For the text-containing cell, return its midpoint in [x, y] coordinate format. 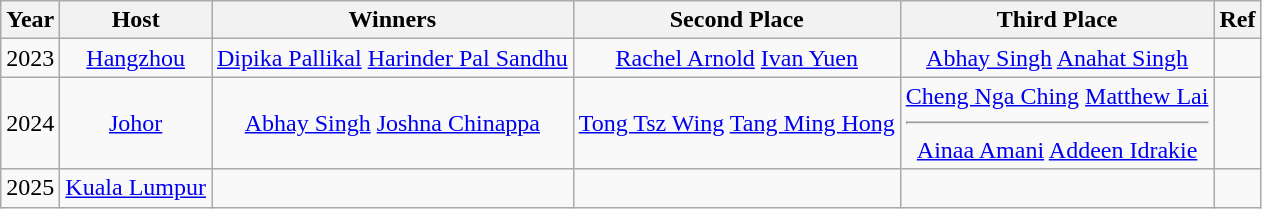
Abhay Singh Joshna Chinappa [393, 123]
Third Place [1057, 20]
Kuala Lumpur [136, 188]
Abhay Singh Anahat Singh [1057, 58]
Second Place [736, 20]
Dipika Pallikal Harinder Pal Sandhu [393, 58]
Tong Tsz Wing Tang Ming Hong [736, 123]
Year [30, 20]
Winners [393, 20]
2023 [30, 58]
Cheng Nga Ching Matthew Lai Ainaa Amani Addeen Idrakie [1057, 123]
2025 [30, 188]
Johor [136, 123]
Rachel Arnold Ivan Yuen [736, 58]
Ref [1238, 20]
Hangzhou [136, 58]
2024 [30, 123]
Host [136, 20]
